Output the (X, Y) coordinate of the center of the cell containing the given text.  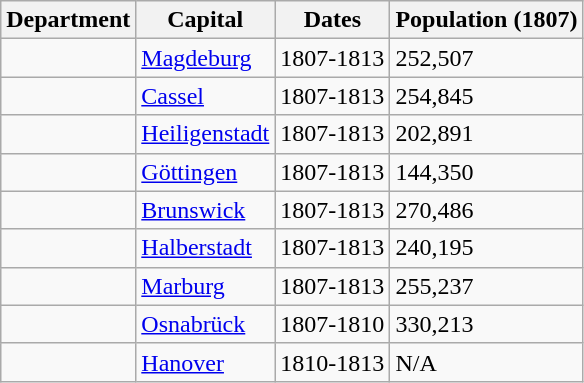
Dates (332, 20)
Hanover (206, 362)
Capital (206, 20)
240,195 (486, 248)
Cassel (206, 96)
Halberstadt (206, 248)
Population (1807) (486, 20)
Brunswick (206, 210)
254,845 (486, 96)
Göttingen (206, 172)
1810-1813 (332, 362)
Heiligenstadt (206, 134)
252,507 (486, 58)
Marburg (206, 286)
255,237 (486, 286)
Department (68, 20)
N/A (486, 362)
270,486 (486, 210)
1807-1810 (332, 324)
330,213 (486, 324)
Osnabrück (206, 324)
202,891 (486, 134)
Magdeburg (206, 58)
144,350 (486, 172)
